Determine the (X, Y) coordinate at the center of the cell enclosing the given text.  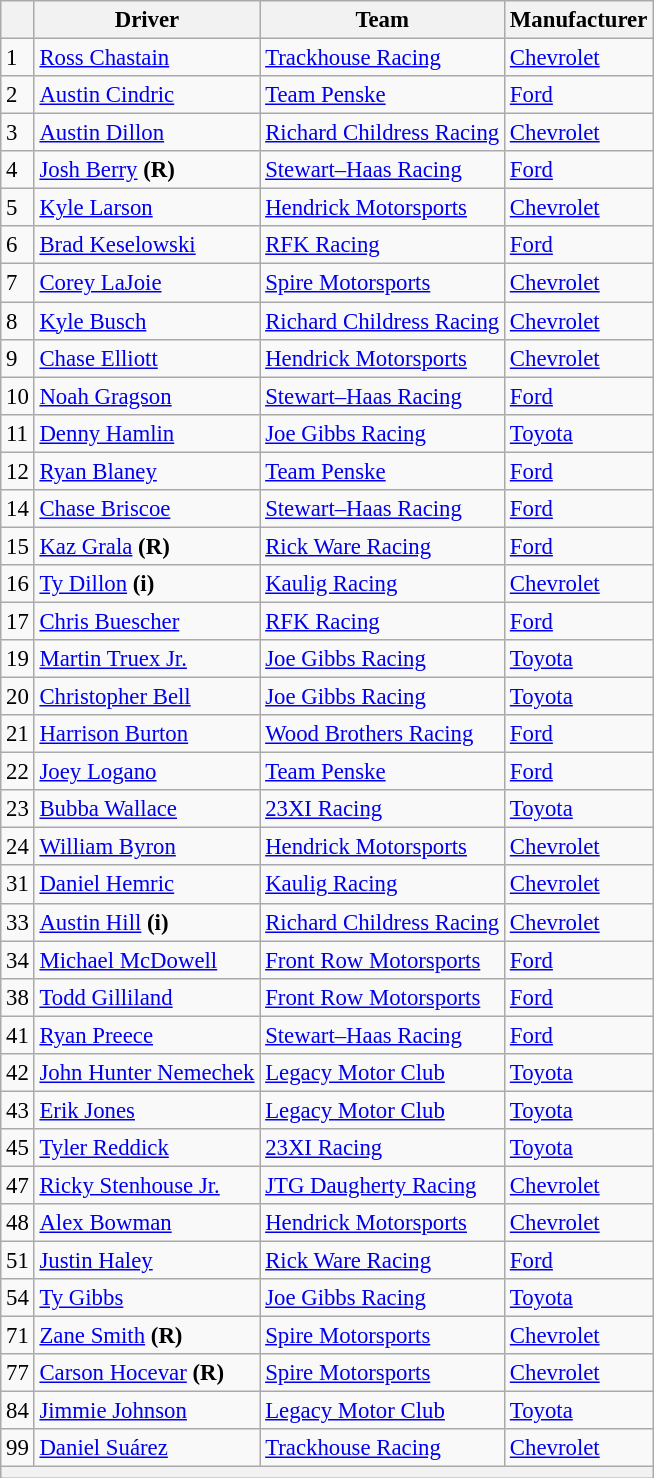
3 (18, 133)
21 (18, 734)
Alex Bowman (147, 1223)
8 (18, 321)
Michael McDowell (147, 960)
24 (18, 847)
Austin Cindric (147, 95)
15 (18, 546)
Noah Gragson (147, 396)
33 (18, 922)
Austin Hill (i) (147, 922)
Denny Hamlin (147, 433)
1 (18, 58)
43 (18, 1110)
JTG Daugherty Racing (382, 1185)
John Hunter Nemechek (147, 1073)
51 (18, 1261)
Kaz Grala (R) (147, 546)
41 (18, 1035)
34 (18, 960)
Ricky Stenhouse Jr. (147, 1185)
Jimmie Johnson (147, 1411)
4 (18, 170)
Chase Elliott (147, 358)
38 (18, 997)
Todd Gilliland (147, 997)
42 (18, 1073)
12 (18, 471)
10 (18, 396)
Bubba Wallace (147, 809)
5 (18, 208)
54 (18, 1298)
Chris Buescher (147, 621)
84 (18, 1411)
Ryan Blaney (147, 471)
Christopher Bell (147, 697)
14 (18, 509)
Carson Hocevar (R) (147, 1373)
19 (18, 659)
6 (18, 245)
77 (18, 1373)
31 (18, 885)
Tyler Reddick (147, 1148)
16 (18, 584)
20 (18, 697)
Austin Dillon (147, 133)
Manufacturer (579, 20)
23 (18, 809)
Zane Smith (R) (147, 1336)
William Byron (147, 847)
Chase Briscoe (147, 509)
Harrison Burton (147, 734)
11 (18, 433)
Martin Truex Jr. (147, 659)
99 (18, 1449)
Wood Brothers Racing (382, 734)
47 (18, 1185)
7 (18, 283)
48 (18, 1223)
Brad Keselowski (147, 245)
Team (382, 20)
Ryan Preece (147, 1035)
Daniel Suárez (147, 1449)
Erik Jones (147, 1110)
Kyle Larson (147, 208)
Driver (147, 20)
Corey LaJoie (147, 283)
Ty Gibbs (147, 1298)
Josh Berry (R) (147, 170)
45 (18, 1148)
Kyle Busch (147, 321)
2 (18, 95)
17 (18, 621)
22 (18, 772)
Justin Haley (147, 1261)
Ross Chastain (147, 58)
71 (18, 1336)
Daniel Hemric (147, 885)
Joey Logano (147, 772)
Ty Dillon (i) (147, 584)
9 (18, 358)
